Return the (X, Y) coordinate for the center point of the cell that contains the specified text.  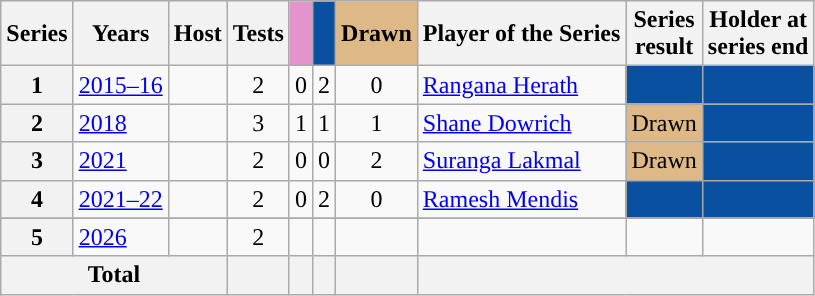
2026 (120, 237)
Seriesresult (664, 34)
Ramesh Mendis (522, 199)
Years (120, 34)
Holder atseries end (758, 34)
2021 (120, 161)
4 (37, 199)
Tests (258, 34)
5 (37, 237)
Host (198, 34)
2018 (120, 123)
Player of the Series (522, 34)
Total (114, 275)
2021–22 (120, 199)
Series (37, 34)
Shane Dowrich (522, 123)
2015–16 (120, 85)
Suranga Lakmal (522, 161)
Rangana Herath (522, 85)
